Provide the (x, y) coordinate of the cell's center where the given text is located.  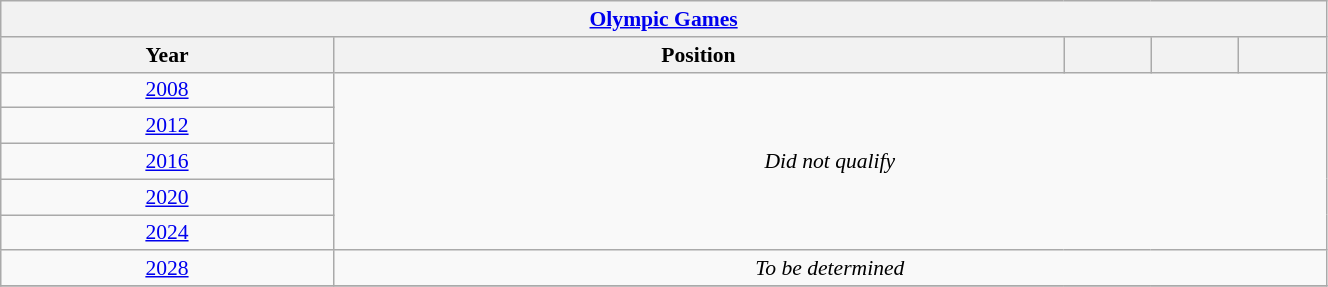
2020 (167, 197)
Olympic Games (664, 19)
2028 (167, 269)
Position (698, 55)
2024 (167, 233)
To be determined (830, 269)
2016 (167, 162)
2008 (167, 90)
Year (167, 55)
Did not qualify (830, 161)
2012 (167, 126)
